Pinpoint the cell where the given text exists, returning its [x, y] midpoint coordinate. 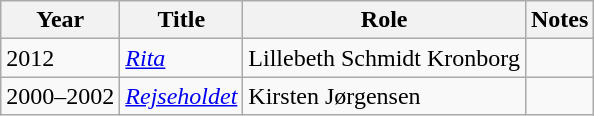
Rejseholdet [182, 96]
Year [60, 20]
2012 [60, 58]
Rita [182, 58]
Title [182, 20]
Notes [559, 20]
2000–2002 [60, 96]
Lillebeth Schmidt Kronborg [384, 58]
Role [384, 20]
Kirsten Jørgensen [384, 96]
